Determine the (X, Y) coordinate at the center of the cell enclosing the given text.  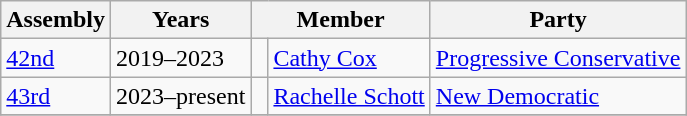
New Democratic (558, 96)
Progressive Conservative (558, 58)
Member (340, 20)
2023–present (180, 96)
Rachelle Schott (349, 96)
43rd (56, 96)
Cathy Cox (349, 58)
42nd (56, 58)
2019–2023 (180, 58)
Assembly (56, 20)
Party (558, 20)
Years (180, 20)
